Return [x, y] of the center of cell containing provided text 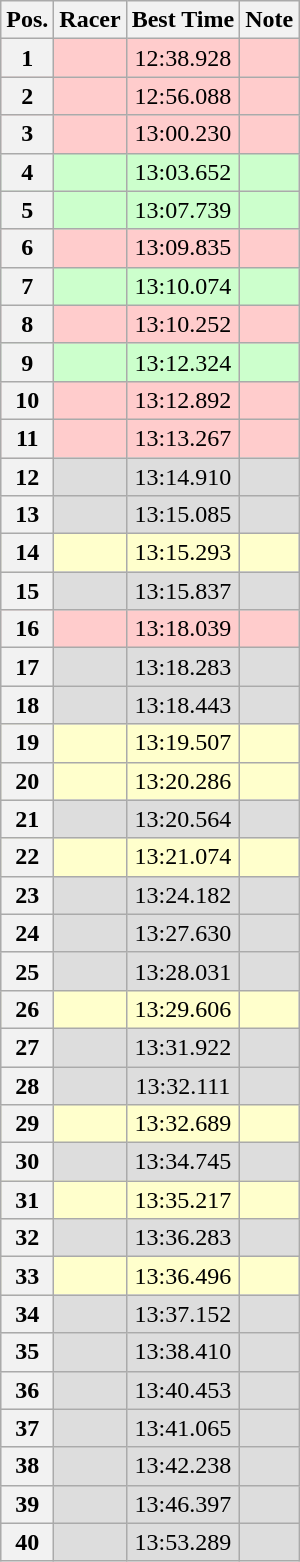
25 [28, 971]
5 [28, 210]
29 [28, 1124]
13:10.074 [183, 286]
Note [270, 20]
28 [28, 1085]
8 [28, 324]
13:15.085 [183, 515]
13:32.689 [183, 1124]
13:20.564 [183, 819]
13:34.745 [183, 1162]
13:12.892 [183, 400]
2 [28, 96]
9 [28, 362]
6 [28, 248]
31 [28, 1200]
13:46.397 [183, 1504]
23 [28, 895]
13:21.074 [183, 857]
10 [28, 400]
35 [28, 1352]
13:15.837 [183, 591]
13:35.217 [183, 1200]
Racer [90, 20]
17 [28, 667]
27 [28, 1047]
39 [28, 1504]
13:00.230 [183, 134]
30 [28, 1162]
Pos. [28, 20]
13:20.286 [183, 781]
14 [28, 553]
34 [28, 1314]
13:29.606 [183, 1009]
13:40.453 [183, 1390]
13:18.443 [183, 705]
4 [28, 172]
13:15.293 [183, 553]
13:37.152 [183, 1314]
13:03.652 [183, 172]
24 [28, 933]
13:18.039 [183, 629]
13:36.496 [183, 1276]
13:13.267 [183, 438]
13:31.922 [183, 1047]
13:09.835 [183, 248]
13:32.111 [183, 1085]
20 [28, 781]
38 [28, 1466]
40 [28, 1542]
33 [28, 1276]
13 [28, 515]
13:10.252 [183, 324]
21 [28, 819]
32 [28, 1238]
13:12.324 [183, 362]
13:38.410 [183, 1352]
13:41.065 [183, 1428]
Best Time [183, 20]
15 [28, 591]
13:07.739 [183, 210]
3 [28, 134]
26 [28, 1009]
13:28.031 [183, 971]
12 [28, 477]
13:19.507 [183, 743]
13:18.283 [183, 667]
13:53.289 [183, 1542]
7 [28, 286]
13:24.182 [183, 895]
19 [28, 743]
13:14.910 [183, 477]
22 [28, 857]
37 [28, 1428]
12:38.928 [183, 58]
18 [28, 705]
11 [28, 438]
13:27.630 [183, 933]
36 [28, 1390]
13:36.283 [183, 1238]
13:42.238 [183, 1466]
12:56.088 [183, 96]
16 [28, 629]
1 [28, 58]
